Determine the [x, y] coordinate at the center of the cell enclosing the given text.  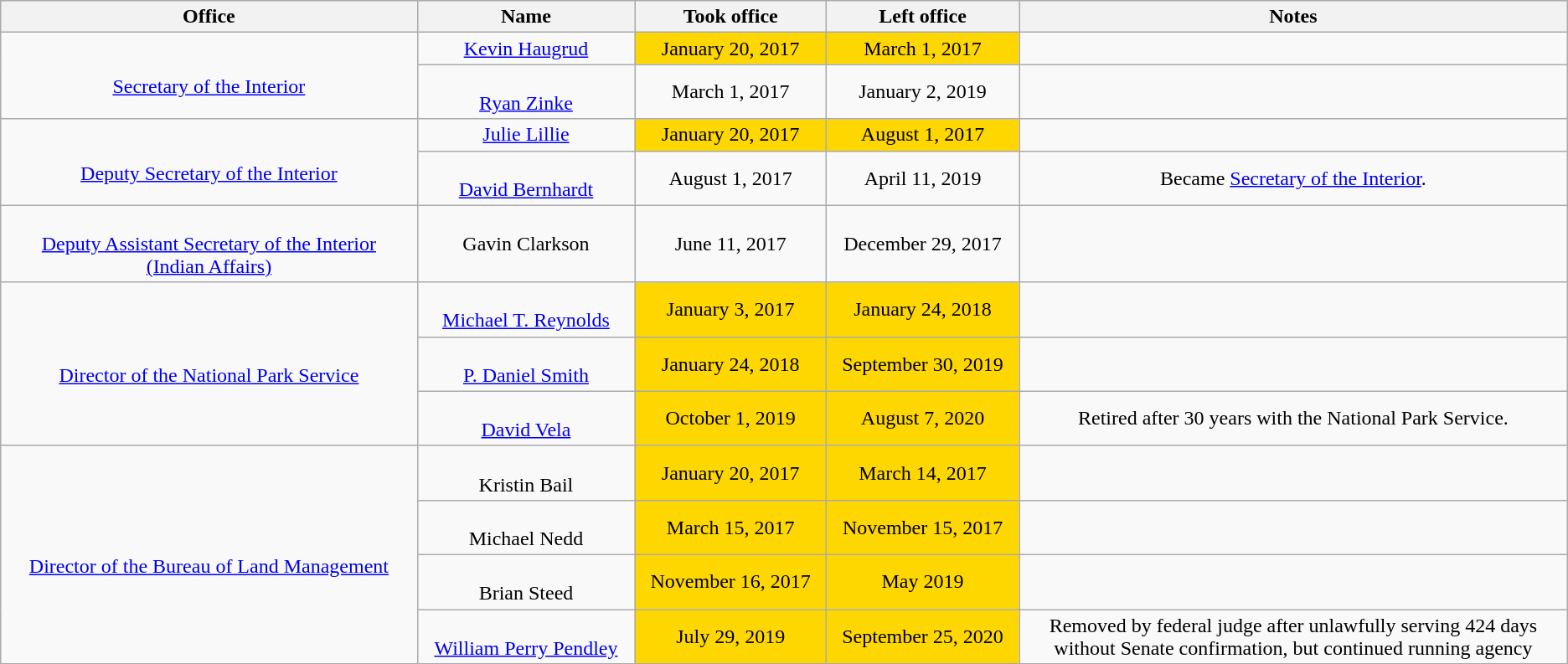
Michael Nedd [526, 528]
Became Secretary of the Interior. [1293, 178]
September 30, 2019 [922, 363]
September 25, 2020 [922, 636]
January 3, 2017 [730, 310]
Retired after 30 years with the National Park Service. [1293, 419]
January 2, 2019 [922, 92]
Director of the Bureau of Land Management [209, 554]
Julie Lillie [526, 135]
William Perry Pendley [526, 636]
Kevin Haugrud [526, 49]
Removed by federal judge after unlawfully serving 424 days without Senate confirmation, but continued running agency [1293, 636]
Name [526, 17]
December 29, 2017 [922, 244]
November 15, 2017 [922, 528]
August 7, 2020 [922, 419]
Gavin Clarkson [526, 244]
Ryan Zinke [526, 92]
April 11, 2019 [922, 178]
March 14, 2017 [922, 472]
Brian Steed [526, 581]
Notes [1293, 17]
Director of the National Park Service [209, 363]
November 16, 2017 [730, 581]
Michael T. Reynolds [526, 310]
Took office [730, 17]
Office [209, 17]
March 15, 2017 [730, 528]
Deputy Secretary of the Interior [209, 162]
May 2019 [922, 581]
June 11, 2017 [730, 244]
Left office [922, 17]
Secretary of the Interior [209, 75]
October 1, 2019 [730, 419]
Kristin Bail [526, 472]
Deputy Assistant Secretary of the Interior(Indian Affairs) [209, 244]
David Vela [526, 419]
David Bernhardt [526, 178]
P. Daniel Smith [526, 363]
July 29, 2019 [730, 636]
